Return (X, Y) of the center of cell containing provided text 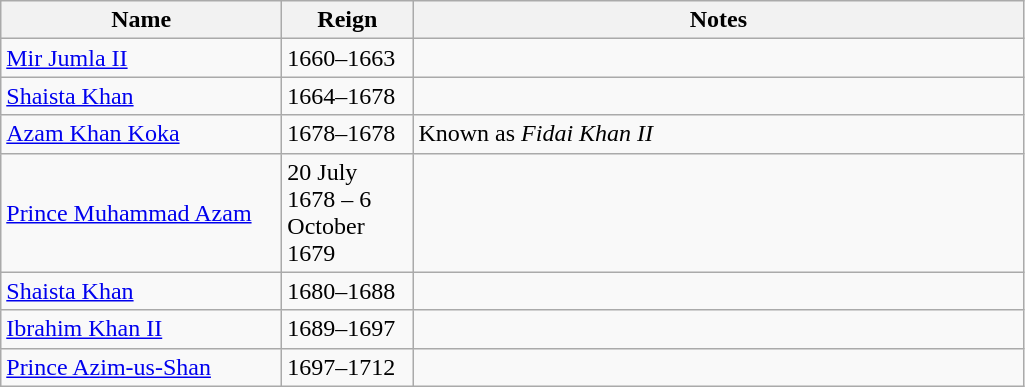
1697–1712 (348, 367)
Azam Khan Koka (142, 134)
1678–1678 (348, 134)
Prince Azim-us-Shan (142, 367)
1689–1697 (348, 329)
20 July 1678 – 6 October 1679 (348, 212)
Prince Muhammad Azam (142, 212)
1664–1678 (348, 96)
Notes (718, 20)
Known as Fidai Khan II (718, 134)
1660–1663 (348, 58)
Ibrahim Khan II (142, 329)
1680–1688 (348, 291)
Reign (348, 20)
Mir Jumla II (142, 58)
Name (142, 20)
